Return the (X, Y) coordinate for the center point of the cell that contains the specified text.  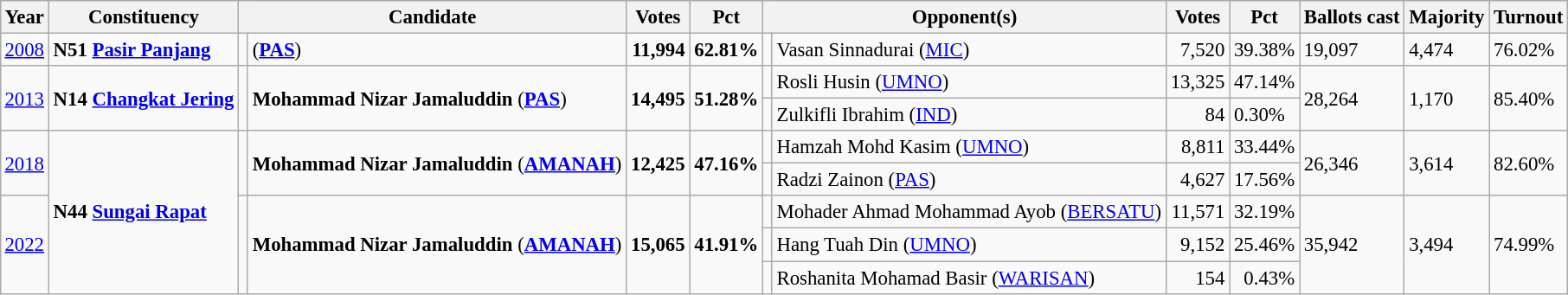
Mohader Ahmad Mohammad Ayob (BERSATU) (969, 212)
2018 (24, 163)
32.19% (1265, 212)
Rosli Husin (UMNO) (969, 82)
0.43% (1265, 278)
15,065 (658, 244)
2013 (24, 99)
62.81% (727, 49)
N51 Pasir Panjang (144, 49)
1,170 (1447, 99)
Turnout (1528, 17)
Majority (1447, 17)
N44 Sungai Rapat (144, 212)
47.16% (727, 163)
41.91% (727, 244)
47.14% (1265, 82)
(PAS) (436, 49)
26,346 (1352, 163)
Year (24, 17)
3,494 (1447, 244)
Vasan Sinnadurai (MIC) (969, 49)
82.60% (1528, 163)
13,325 (1198, 82)
33.44% (1265, 147)
Ballots cast (1352, 17)
0.30% (1265, 115)
Roshanita Mohamad Basir (WARISAN) (969, 278)
2008 (24, 49)
17.56% (1265, 180)
3,614 (1447, 163)
8,811 (1198, 147)
14,495 (658, 99)
Hang Tuah Din (UMNO) (969, 245)
Zulkifli Ibrahim (IND) (969, 115)
12,425 (658, 163)
74.99% (1528, 244)
Opponent(s) (965, 17)
7,520 (1198, 49)
N14 Changkat Jering (144, 99)
Hamzah Mohd Kasim (UMNO) (969, 147)
51.28% (727, 99)
Mohammad Nizar Jamaluddin (PAS) (436, 99)
4,627 (1198, 180)
11,571 (1198, 212)
35,942 (1352, 244)
154 (1198, 278)
2022 (24, 244)
19,097 (1352, 49)
Radzi Zainon (PAS) (969, 180)
Candidate (433, 17)
11,994 (658, 49)
84 (1198, 115)
9,152 (1198, 245)
39.38% (1265, 49)
76.02% (1528, 49)
28,264 (1352, 99)
Constituency (144, 17)
25.46% (1265, 245)
4,474 (1447, 49)
85.40% (1528, 99)
